Determine the (x, y) coordinate at the center of the cell enclosing the given text.  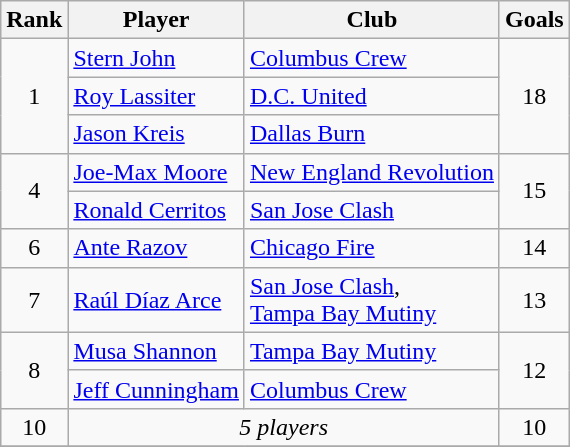
5 players (284, 427)
Rank (34, 20)
Joe-Max Moore (156, 172)
Goals (534, 20)
Club (372, 20)
San Jose Clash, Tampa Bay Mutiny (372, 300)
Ronald Cerritos (156, 210)
Tampa Bay Mutiny (372, 351)
Musa Shannon (156, 351)
D.C. United (372, 96)
Roy Lassiter (156, 96)
Jeff Cunningham (156, 389)
New England Revolution (372, 172)
12 (534, 370)
7 (34, 300)
Dallas Burn (372, 134)
15 (534, 191)
18 (534, 96)
Raúl Díaz Arce (156, 300)
4 (34, 191)
13 (534, 300)
14 (534, 248)
Chicago Fire (372, 248)
San Jose Clash (372, 210)
Jason Kreis (156, 134)
Ante Razov (156, 248)
Player (156, 20)
8 (34, 370)
6 (34, 248)
1 (34, 96)
Stern John (156, 58)
